Search for the cell housing the specified text and yield its [x, y] center coordinate. 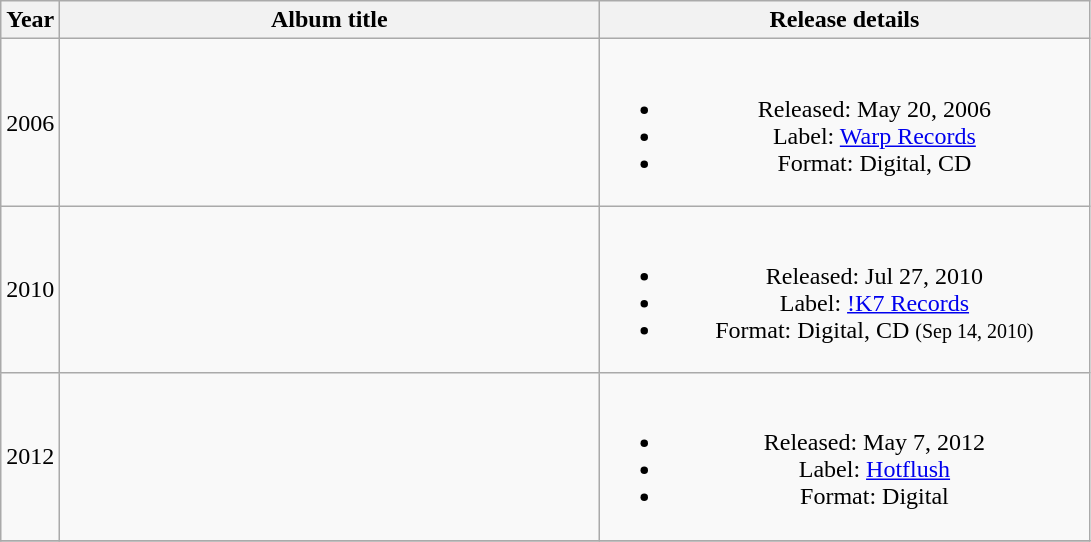
Released: Jul 27, 2010Label: !K7 RecordsFormat: Digital, CD (Sep 14, 2010) [844, 290]
Album title [330, 20]
Year [30, 20]
Released: May 20, 2006Label: Warp RecordsFormat: Digital, CD [844, 122]
Released: May 7, 2012Label: HotflushFormat: Digital [844, 456]
2006 [30, 122]
2010 [30, 290]
Release details [844, 20]
2012 [30, 456]
